Identify which cell holds the provided text, then report its [X, Y] central coordinate. 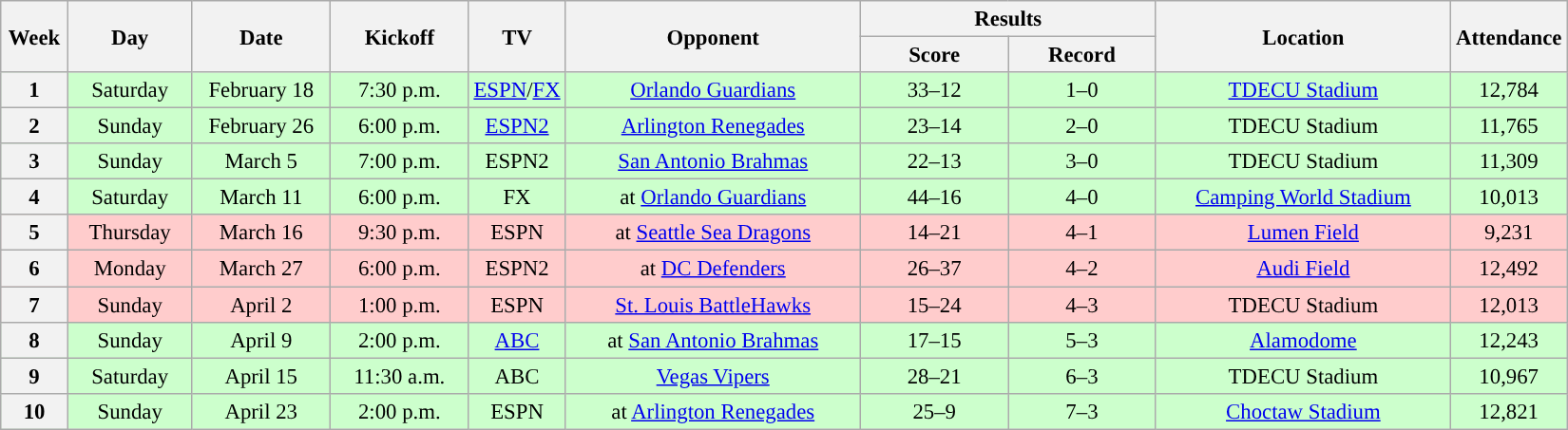
San Antonio Brahmas [713, 161]
9,231 [1509, 233]
Day [129, 36]
5 [34, 233]
6–3 [1081, 376]
FX [517, 197]
Monday [129, 269]
March 16 [261, 233]
3–0 [1081, 161]
TV [517, 36]
7 [34, 305]
12,013 [1509, 305]
1 [34, 90]
8 [34, 340]
9:30 p.m. [400, 233]
26–37 [935, 269]
Audi Field [1304, 269]
February 18 [261, 90]
Results [1009, 19]
12,784 [1509, 90]
Lumen Field [1304, 233]
St. Louis BattleHawks [713, 305]
4–3 [1081, 305]
at San Antonio Brahmas [713, 340]
11,309 [1509, 161]
at Orlando Guardians [713, 197]
2 [34, 126]
6 [34, 269]
April 9 [261, 340]
Choctaw Stadium [1304, 411]
at Seattle Sea Dragons [713, 233]
2–0 [1081, 126]
10,967 [1509, 376]
7:00 p.m. [400, 161]
10,013 [1509, 197]
Record [1081, 55]
Vegas Vipers [713, 376]
12,243 [1509, 340]
April 23 [261, 411]
7–3 [1081, 411]
Week [34, 36]
4–0 [1081, 197]
12,492 [1509, 269]
Camping World Stadium [1304, 197]
Arlington Renegades [713, 126]
Attendance [1509, 36]
at Arlington Renegades [713, 411]
14–21 [935, 233]
Thursday [129, 233]
at DC Defenders [713, 269]
Opponent [713, 36]
Alamodome [1304, 340]
April 2 [261, 305]
1–0 [1081, 90]
12,821 [1509, 411]
7:30 p.m. [400, 90]
4–1 [1081, 233]
5–3 [1081, 340]
3 [34, 161]
Location [1304, 36]
Date [261, 36]
33–12 [935, 90]
28–21 [935, 376]
15–24 [935, 305]
1:00 p.m. [400, 305]
Orlando Guardians [713, 90]
11,765 [1509, 126]
10 [34, 411]
March 11 [261, 197]
4–2 [1081, 269]
Kickoff [400, 36]
Score [935, 55]
March 5 [261, 161]
April 15 [261, 376]
ESPN/FX [517, 90]
25–9 [935, 411]
17–15 [935, 340]
February 26 [261, 126]
22–13 [935, 161]
11:30 a.m. [400, 376]
44–16 [935, 197]
March 27 [261, 269]
9 [34, 376]
23–14 [935, 126]
4 [34, 197]
